Determine the [x, y] coordinate at the center of the cell enclosing the given text.  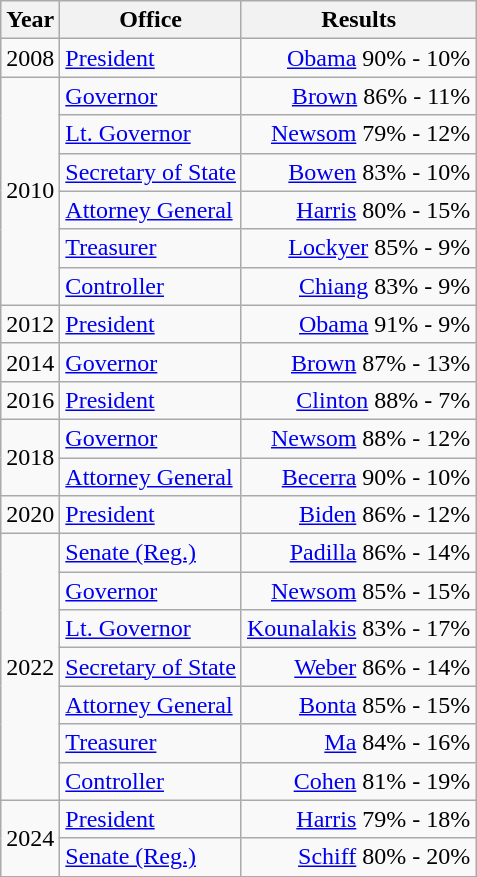
Clinton 88% - 7% [358, 400]
Office [151, 20]
2008 [30, 58]
Padilla 86% - 14% [358, 553]
Weber 86% - 14% [358, 667]
2024 [30, 838]
Newsom 88% - 12% [358, 438]
Brown 86% - 11% [358, 96]
Newsom 85% - 15% [358, 591]
Kounalakis 83% - 17% [358, 629]
2018 [30, 457]
Ma 84% - 16% [358, 743]
Bowen 83% - 10% [358, 172]
Lockyer 85% - 9% [358, 248]
Obama 91% - 9% [358, 324]
Harris 80% - 15% [358, 210]
Bonta 85% - 15% [358, 705]
Newsom 79% - 12% [358, 134]
Results [358, 20]
Cohen 81% - 19% [358, 781]
Year [30, 20]
2020 [30, 515]
Brown 87% - 13% [358, 362]
Chiang 83% - 9% [358, 286]
2016 [30, 400]
Biden 86% - 12% [358, 515]
Schiff 80% - 20% [358, 857]
2014 [30, 362]
2022 [30, 667]
Harris 79% - 18% [358, 819]
Becerra 90% - 10% [358, 477]
2012 [30, 324]
Obama 90% - 10% [358, 58]
2010 [30, 191]
